Detect which cell encompasses the target text, then output its [X, Y] center coordinate. 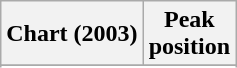
Peakposition [189, 34]
Chart (2003) [72, 34]
